From the cell containing the given text, extract its center point as [x, y] coordinate. 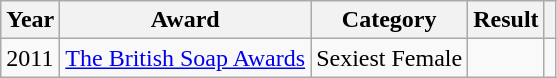
The British Soap Awards [186, 58]
Result [506, 20]
Category [390, 20]
Award [186, 20]
Sexiest Female [390, 58]
2011 [30, 58]
Year [30, 20]
